Pinpoint the cell where the given text exists, returning its [X, Y] midpoint coordinate. 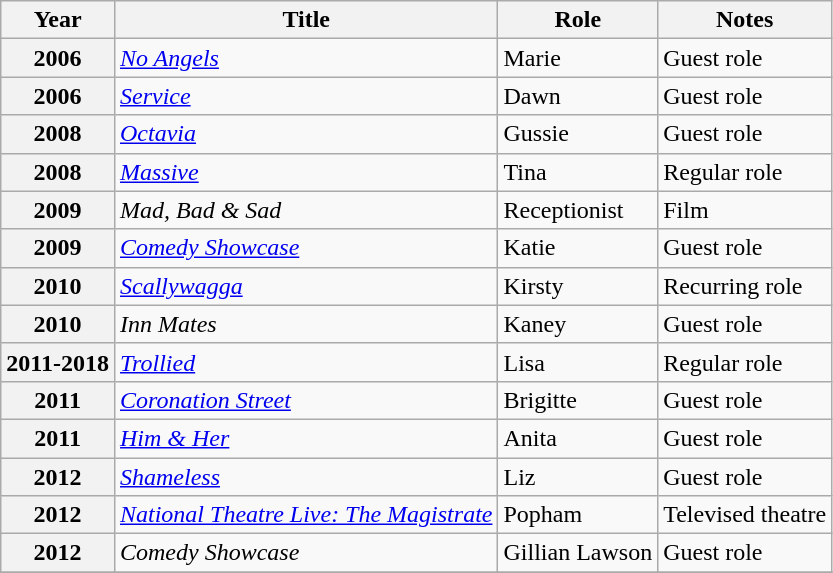
Brigitte [578, 400]
Mad, Bad & Sad [306, 210]
Coronation Street [306, 400]
Role [578, 20]
Trollied [306, 362]
Gillian Lawson [578, 553]
Octavia [306, 134]
Massive [306, 172]
Shameless [306, 477]
Televised theatre [745, 515]
No Angels [306, 58]
Scallywagga [306, 286]
Recurring role [745, 286]
National Theatre Live: The Magistrate [306, 515]
Him & Her [306, 438]
Liz [578, 477]
Anita [578, 438]
Kaney [578, 324]
Title [306, 20]
Receptionist [578, 210]
Kirsty [578, 286]
Tina [578, 172]
Katie [578, 248]
Notes [745, 20]
Inn Mates [306, 324]
Dawn [578, 96]
Lisa [578, 362]
2011-2018 [58, 362]
Service [306, 96]
Marie [578, 58]
Popham [578, 515]
Gussie [578, 134]
Film [745, 210]
Year [58, 20]
